Locate the cell with the specified text and output its (X, Y) center coordinate. 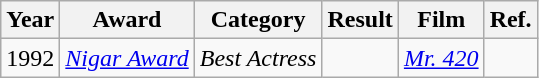
Award (127, 20)
Nigar Award (127, 58)
Category (258, 20)
Film (441, 20)
1992 (30, 58)
Ref. (510, 20)
Year (30, 20)
Result (360, 20)
Best Actress (258, 58)
Mr. 420 (441, 58)
